For the text-containing cell, return its midpoint in [X, Y] coordinate format. 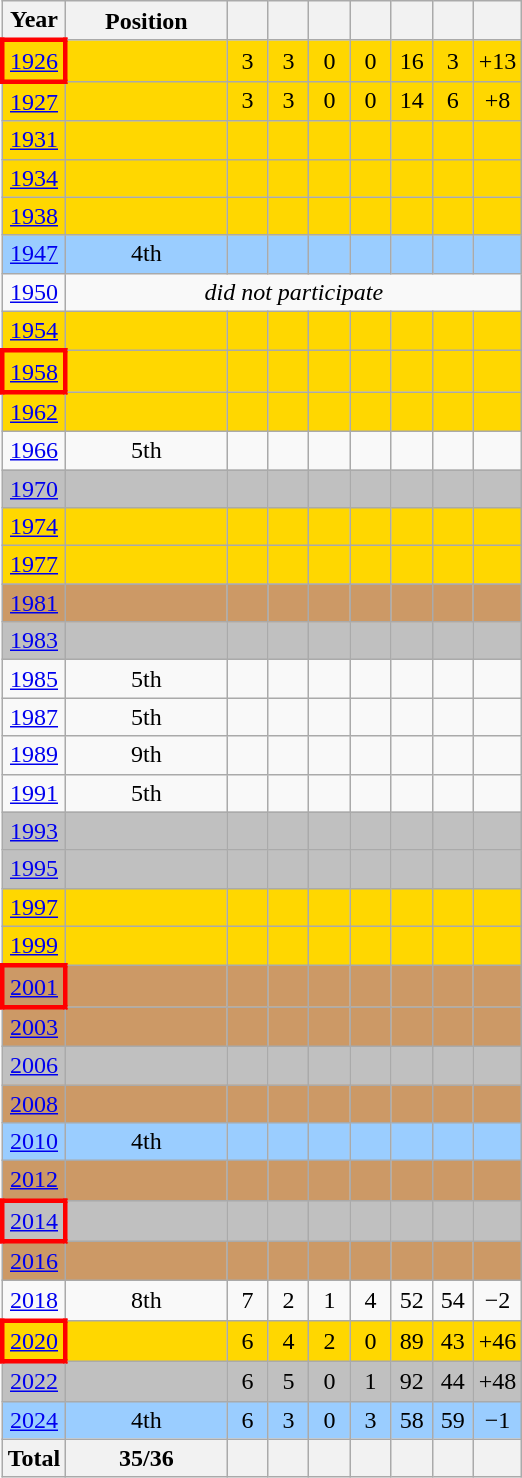
2006 [34, 1065]
35/36 [146, 1458]
5 [288, 1381]
1950 [34, 292]
92 [412, 1381]
1927 [34, 101]
59 [452, 1420]
1974 [34, 527]
16 [412, 60]
1997 [34, 907]
2022 [34, 1381]
Year [34, 21]
2018 [34, 1301]
1958 [34, 372]
1993 [34, 831]
Position [146, 21]
8th [146, 1301]
7 [248, 1301]
2010 [34, 1142]
1934 [34, 178]
2014 [34, 1220]
2016 [34, 1261]
+46 [498, 1340]
43 [452, 1340]
9th [146, 755]
1983 [34, 641]
1926 [34, 60]
1991 [34, 793]
1989 [34, 755]
1947 [34, 254]
1987 [34, 717]
2003 [34, 1027]
58 [412, 1420]
2001 [34, 986]
52 [412, 1301]
1954 [34, 331]
54 [452, 1301]
+48 [498, 1381]
44 [452, 1381]
2008 [34, 1103]
1970 [34, 489]
89 [412, 1340]
+8 [498, 101]
2012 [34, 1181]
−2 [498, 1301]
1938 [34, 216]
+13 [498, 60]
1977 [34, 565]
1981 [34, 603]
1995 [34, 869]
did not participate [294, 292]
1966 [34, 450]
1999 [34, 946]
2024 [34, 1420]
Total [34, 1458]
−1 [498, 1420]
14 [412, 101]
1962 [34, 412]
1931 [34, 140]
1985 [34, 679]
2020 [34, 1340]
